Detect which cell encompasses the target text, then output its [x, y] center coordinate. 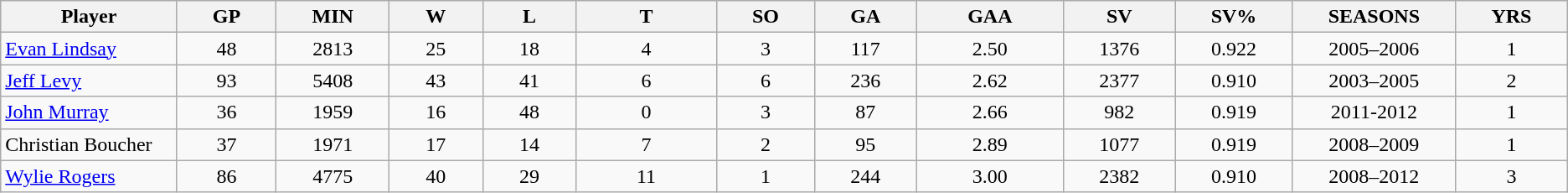
18 [529, 49]
0.922 [1234, 49]
117 [866, 49]
W [436, 17]
3.00 [990, 176]
2.62 [990, 81]
Christian Boucher [89, 144]
95 [866, 144]
982 [1119, 112]
5408 [333, 81]
L [529, 17]
1959 [333, 112]
2003–2005 [1374, 81]
2011-2012 [1374, 112]
2.66 [990, 112]
16 [436, 112]
37 [226, 144]
2.89 [990, 144]
YRS [1512, 17]
40 [436, 176]
Evan Lindsay [89, 49]
4775 [333, 176]
87 [866, 112]
GA [866, 17]
86 [226, 176]
36 [226, 112]
SV% [1234, 17]
GAA [990, 17]
2813 [333, 49]
2008–2012 [1374, 176]
93 [226, 81]
29 [529, 176]
MIN [333, 17]
0 [647, 112]
1077 [1119, 144]
2382 [1119, 176]
1971 [333, 144]
14 [529, 144]
2008–2009 [1374, 144]
2005–2006 [1374, 49]
Player [89, 17]
2377 [1119, 81]
SV [1119, 17]
7 [647, 144]
SEASONS [1374, 17]
43 [436, 81]
25 [436, 49]
236 [866, 81]
T [647, 17]
2.50 [990, 49]
41 [529, 81]
SO [766, 17]
John Murray [89, 112]
11 [647, 176]
Wylie Rogers [89, 176]
4 [647, 49]
GP [226, 17]
17 [436, 144]
1376 [1119, 49]
Jeff Levy [89, 81]
244 [866, 176]
